Find where the given text appears and provide that cell's center as (x, y) coordinate. 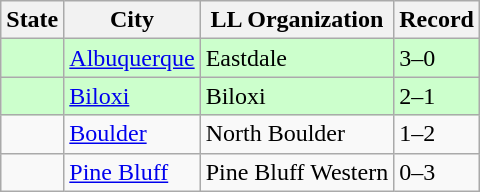
State (32, 20)
0–3 (437, 172)
Record (437, 20)
Pine Bluff (132, 172)
LL Organization (297, 20)
Boulder (132, 134)
2–1 (437, 96)
3–0 (437, 58)
North Boulder (297, 134)
Eastdale (297, 58)
Albuquerque (132, 58)
1–2 (437, 134)
City (132, 20)
Pine Bluff Western (297, 172)
